Provide the (X, Y) coordinate of the cell's center where the given text is located.  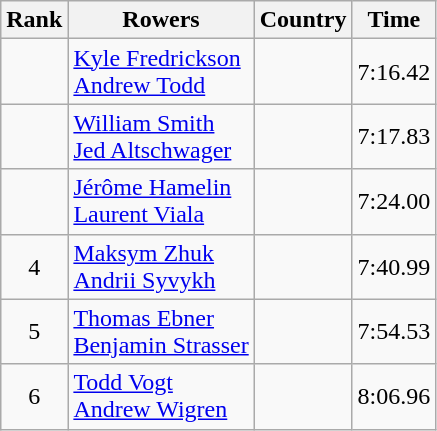
7:17.83 (394, 136)
5 (34, 332)
6 (34, 396)
7:24.00 (394, 202)
Time (394, 20)
7:40.99 (394, 266)
Country (303, 20)
4 (34, 266)
Kyle FredricksonAndrew Todd (161, 72)
Rowers (161, 20)
Maksym ZhukAndrii Syvykh (161, 266)
Todd VogtAndrew Wigren (161, 396)
7:54.53 (394, 332)
Jérôme HamelinLaurent Viala (161, 202)
7:16.42 (394, 72)
Thomas EbnerBenjamin Strasser (161, 332)
William SmithJed Altschwager (161, 136)
8:06.96 (394, 396)
Rank (34, 20)
